Locate the cell with the specified text and output its (x, y) center coordinate. 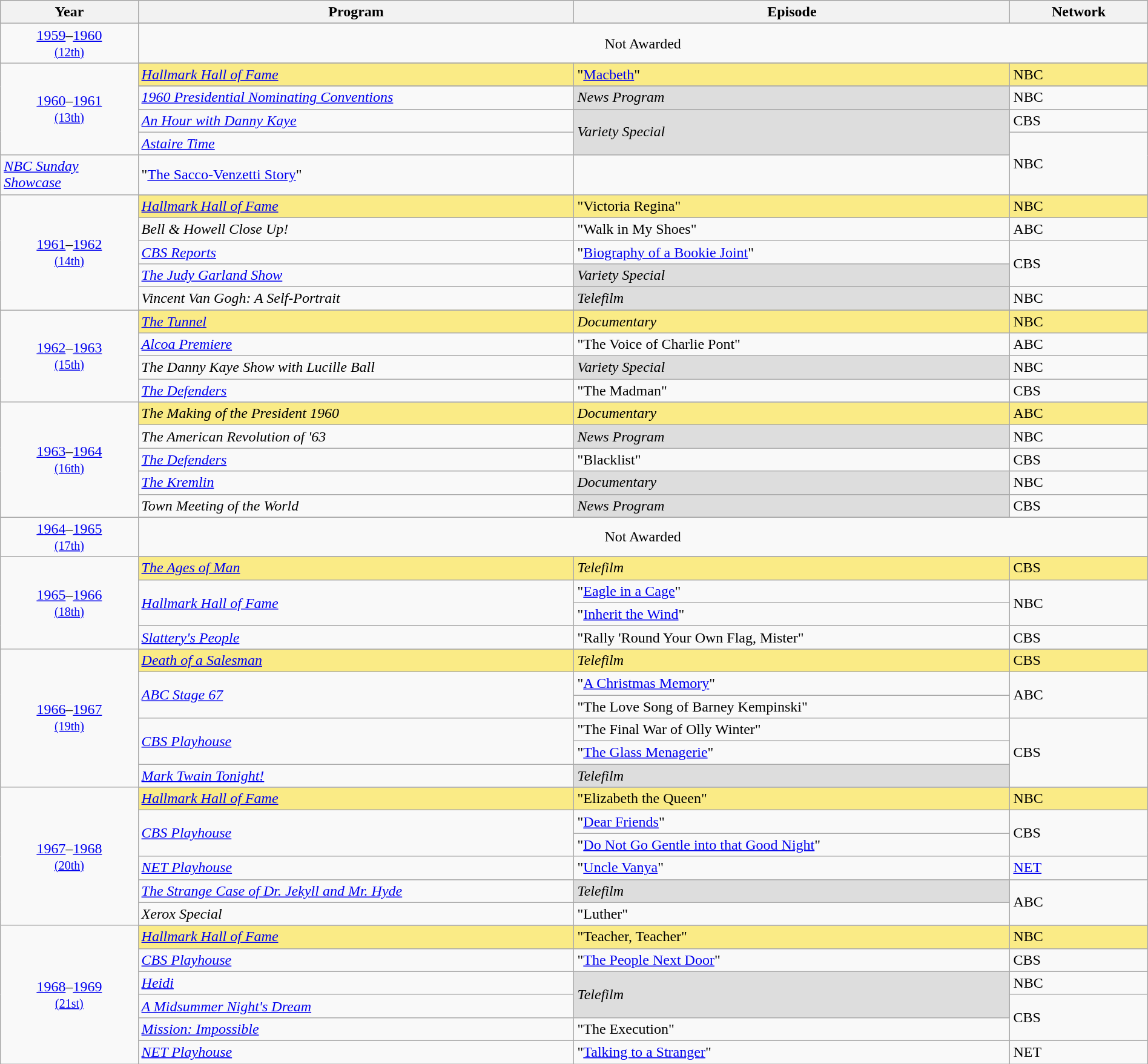
"The People Next Door" (792, 960)
The Ages of Man (356, 568)
ABC Stage 67 (356, 695)
Program (356, 12)
The Judy Garland Show (356, 275)
"Eagle in a Cage" (792, 591)
"Teacher, Teacher" (792, 937)
"The Sacco-Venzetti Story" (356, 174)
Network (1079, 12)
"Do Not Go Gentle into that Good Night" (792, 845)
The American Revolution of '63 (356, 437)
Bell & Howell Close Up! (356, 229)
"The Voice of Charlie Pont" (792, 345)
1967–1968(20th) (69, 856)
1963–1964(16th) (69, 460)
"Uncle Vanya" (792, 868)
1961–1962(14th) (69, 252)
1960 Presidential Nominating Conventions (356, 97)
"The Execution" (792, 1029)
"Walk in My Shoes" (792, 229)
1959–1960(12th) (69, 44)
Death of a Salesman (356, 660)
Xerox Special (356, 914)
1964–1965(17th) (69, 537)
A Midsummer Night's Dream (356, 1006)
"Dear Friends" (792, 822)
The Making of the President 1960 (356, 414)
"Victoria Regina" (792, 206)
Episode (792, 12)
NBC Sunday Showcase (69, 174)
"Luther" (792, 914)
1968–1969(21st) (69, 994)
"Blacklist" (792, 460)
The Danny Kaye Show with Lucille Ball (356, 368)
"Talking to a Stranger" (792, 1052)
"The Glass Menagerie" (792, 753)
The Strange Case of Dr. Jekyll and Mr. Hyde (356, 891)
Slattery's People (356, 637)
"The Final War of Olly Winter" (792, 730)
Astaire Time (356, 144)
Mission: Impossible (356, 1029)
Town Meeting of the World (356, 506)
"Macbeth" (792, 74)
An Hour with Danny Kaye (356, 121)
Vincent Van Gogh: A Self-Portrait (356, 298)
1962–1963(15th) (69, 356)
"Rally 'Round Your Own Flag, Mister" (792, 637)
The Tunnel (356, 322)
1960–1961(13th) (69, 109)
"A Christmas Memory" (792, 683)
The Kremlin (356, 483)
1965–1966(18th) (69, 603)
"Inherit the Wind" (792, 614)
Alcoa Premiere (356, 345)
Year (69, 12)
CBS Reports (356, 252)
"Elizabeth the Queen" (792, 799)
Mark Twain Tonight! (356, 776)
"The Madman" (792, 391)
"Biography of a Bookie Joint" (792, 252)
1966–1967(19th) (69, 718)
Heidi (356, 983)
"The Love Song of Barney Kempinski" (792, 707)
